From the cell containing the given text, extract its center point as [X, Y] coordinate. 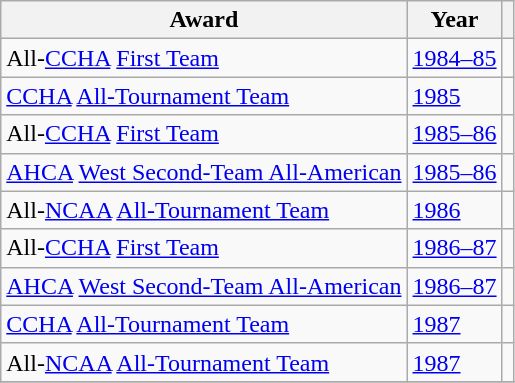
1985 [454, 96]
Award [204, 20]
1986 [454, 210]
Year [454, 20]
1984–85 [454, 58]
